Return (x, y) of the center of cell containing provided text 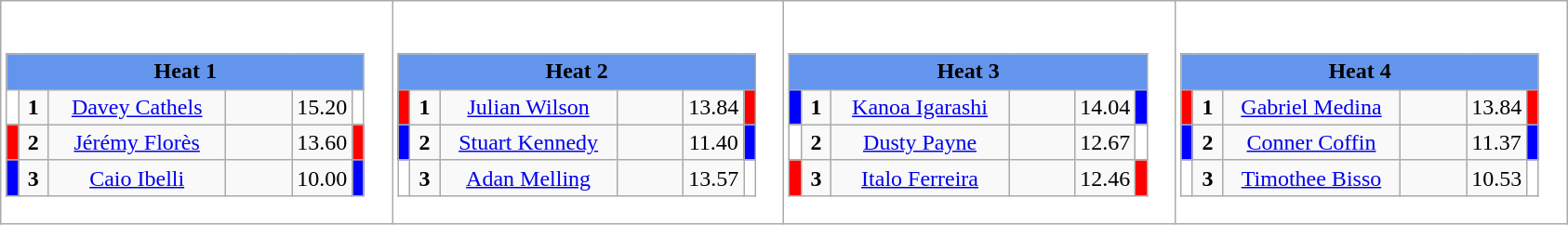
10.00 (322, 178)
Gabriel Medina (1311, 107)
11.40 (714, 142)
10.53 (1497, 178)
Heat 4 (1360, 72)
15.20 (322, 107)
Heat 2 1 Julian Wilson 13.84 2 Stuart Kennedy 11.40 3 Adan Melling 13.57 (588, 112)
Heat 1 (185, 72)
13.57 (714, 178)
Dusty Payne (921, 142)
Stuart Kennedy (528, 142)
14.04 (1105, 107)
Heat 4 1 Gabriel Medina 13.84 2 Conner Coffin 11.37 3 Timothee Bisso 10.53 (1371, 112)
Julian Wilson (528, 107)
Timothee Bisso (1311, 178)
Italo Ferreira (921, 178)
Kanoa Igarashi (921, 107)
Heat 2 (577, 72)
Adan Melling (528, 178)
12.67 (1105, 142)
Conner Coffin (1311, 142)
11.37 (1497, 142)
Caio Ibelli (138, 178)
13.60 (322, 142)
12.46 (1105, 178)
Jérémy Florès (138, 142)
Heat 1 1 Davey Cathels 15.20 2 Jérémy Florès 13.60 3 Caio Ibelli 10.00 (197, 112)
Heat 3 (968, 72)
Heat 3 1 Kanoa Igarashi 14.04 2 Dusty Payne 12.67 3 Italo Ferreira 12.46 (980, 112)
Davey Cathels (138, 107)
